Detect which cell encompasses the target text, then output its (x, y) center coordinate. 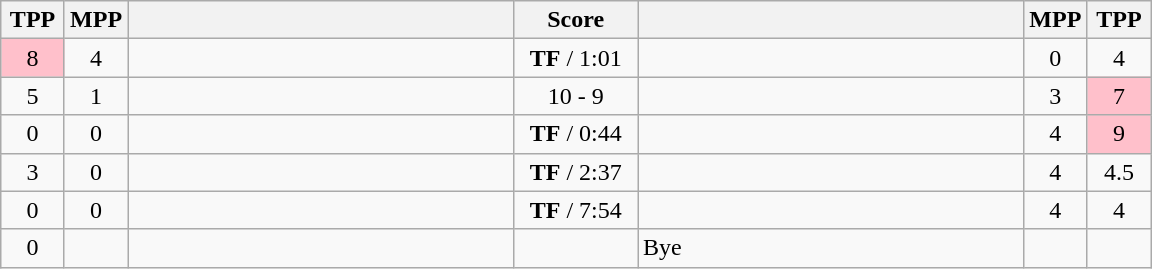
TF / 0:44 (576, 134)
1 (96, 96)
5 (33, 96)
10 - 9 (576, 96)
TF / 2:37 (576, 172)
7 (1119, 96)
4.5 (1119, 172)
9 (1119, 134)
Bye (831, 248)
TF / 1:01 (576, 58)
TF / 7:54 (576, 210)
Score (576, 20)
8 (33, 58)
